Return the [X, Y] coordinate for the center point of the cell that contains the specified text.  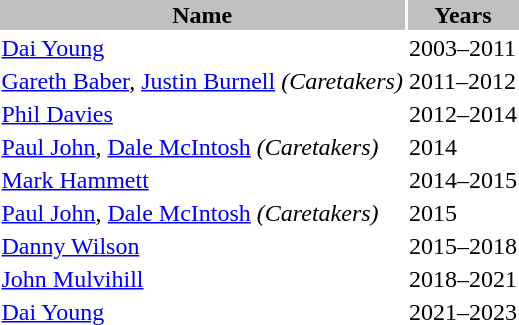
John Mulvihill [202, 279]
2003–2011 [462, 48]
Danny Wilson [202, 246]
2014–2015 [462, 180]
Dai Young [202, 48]
2015–2018 [462, 246]
Mark Hammett [202, 180]
2012–2014 [462, 114]
Gareth Baber, Justin Burnell (Caretakers) [202, 81]
Years [462, 15]
Phil Davies [202, 114]
2011–2012 [462, 81]
2015 [462, 213]
2018–2021 [462, 279]
Name [202, 15]
2014 [462, 147]
